Locate the cell with the specified text and output its (X, Y) center coordinate. 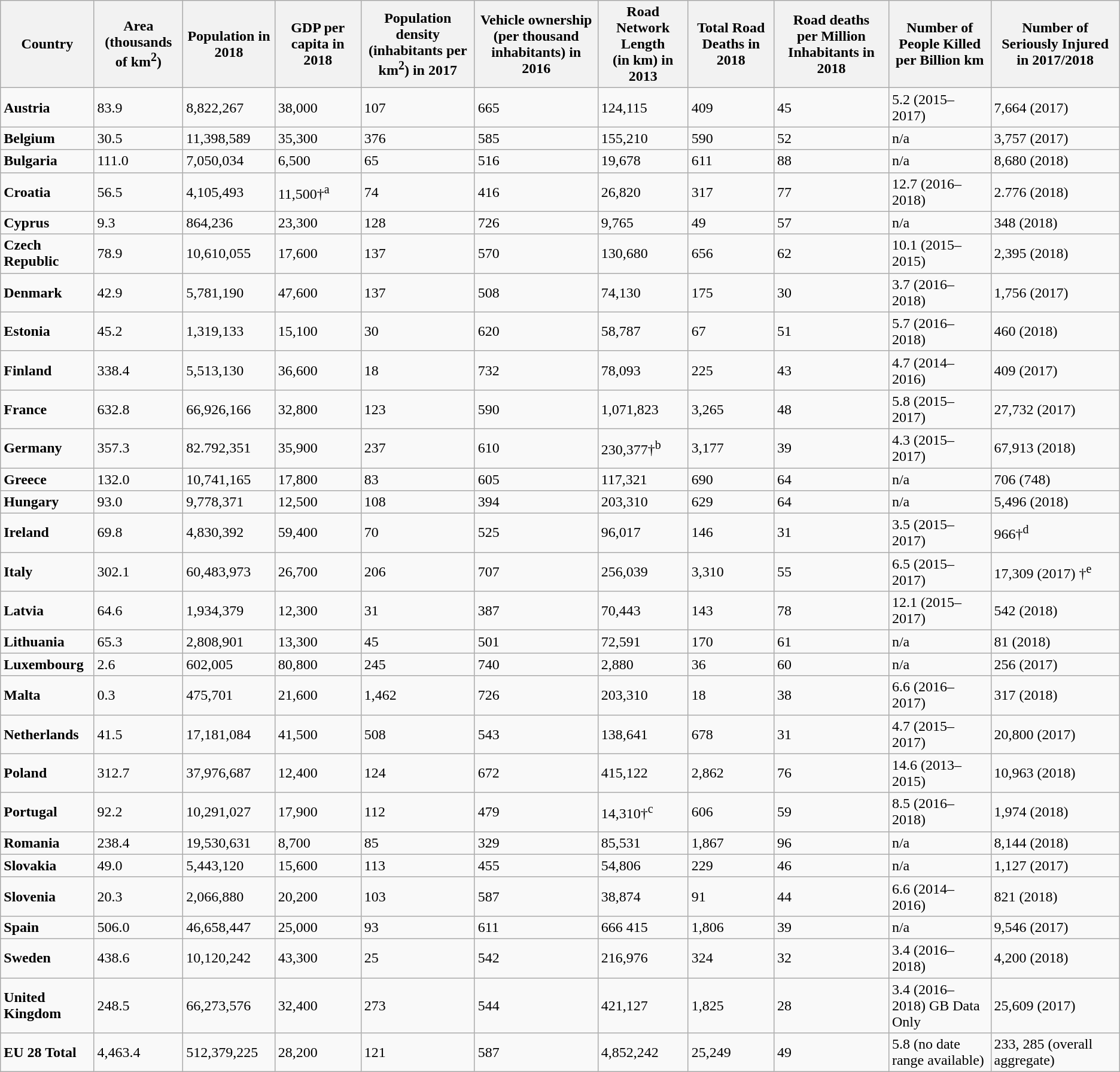
525 (536, 533)
1,825 (731, 1006)
542 (2018) (1055, 611)
42.9 (139, 292)
69.8 (139, 533)
Number of Seriously Injured in 2017/2018 (1055, 44)
237 (418, 448)
3,177 (731, 448)
28,200 (318, 1052)
52 (831, 138)
610 (536, 448)
415,122 (643, 773)
67,913 (2018) (1055, 448)
124,115 (643, 108)
666 415 (643, 927)
10,120,242 (229, 958)
Czech Republic (47, 254)
216,976 (643, 958)
12,500 (318, 502)
Portugal (47, 812)
Spain (47, 927)
Slovakia (47, 866)
113 (418, 866)
47,600 (318, 292)
5.8 (no date range available) (939, 1052)
7,664 (2017) (1055, 108)
421,127 (643, 1006)
17,600 (318, 254)
108 (418, 502)
85,531 (643, 843)
438.6 (139, 958)
8.5 (2016–2018) (939, 812)
15,100 (318, 332)
46,658,447 (229, 927)
348 (2018) (1055, 223)
78 (831, 611)
512,379,225 (229, 1052)
17,900 (318, 812)
85 (418, 843)
Estonia (47, 332)
17,309 (2017) †e (1055, 572)
43,300 (318, 958)
12,400 (318, 773)
76 (831, 773)
13,300 (318, 642)
83.9 (139, 108)
475,701 (229, 696)
8,700 (318, 843)
376 (418, 138)
67 (731, 332)
32 (831, 958)
324 (731, 958)
542 (536, 958)
Austria (47, 108)
4,830,392 (229, 533)
123 (418, 409)
245 (418, 664)
317 (731, 192)
629 (731, 502)
605 (536, 479)
66,273,576 (229, 1006)
Netherlands (47, 734)
3,757 (2017) (1055, 138)
317 (2018) (1055, 696)
225 (731, 370)
55 (831, 572)
620 (536, 332)
1,974 (2018) (1055, 812)
7,050,034 (229, 161)
Hungary (47, 502)
273 (418, 1006)
5,781,190 (229, 292)
4,105,493 (229, 192)
665 (536, 108)
Denmark (47, 292)
585 (536, 138)
4,463.4 (139, 1052)
2,395 (2018) (1055, 254)
3.5 (2015–2017) (939, 533)
5.2 (2015–2017) (939, 108)
32,800 (318, 409)
409 (731, 108)
60,483,973 (229, 572)
1,462 (418, 696)
238.4 (139, 843)
4.7 (2015–2017) (939, 734)
690 (731, 479)
6.6 (2016–2017) (939, 696)
Germany (47, 448)
82.792,351 (229, 448)
821 (2018) (1055, 897)
1,867 (731, 843)
130,680 (643, 254)
74,130 (643, 292)
59,400 (318, 533)
2.776 (2018) (1055, 192)
58,787 (643, 332)
Italy (47, 572)
632.8 (139, 409)
78,093 (643, 370)
37,976,687 (229, 773)
17,181,084 (229, 734)
416 (536, 192)
Ireland (47, 533)
38 (831, 696)
80,800 (318, 664)
5.8 (2015–2017) (939, 409)
1,806 (731, 927)
25,609 (2017) (1055, 1006)
5,496 (2018) (1055, 502)
143 (731, 611)
30.5 (139, 138)
9,546 (2017) (1055, 927)
864,236 (229, 223)
41,500 (318, 734)
6.6 (2014–2016) (939, 897)
10,963 (2018) (1055, 773)
706 (748) (1055, 479)
91 (731, 897)
65.3 (139, 642)
570 (536, 254)
3,310 (731, 572)
111.0 (139, 161)
394 (536, 502)
60 (831, 664)
19,530,631 (229, 843)
707 (536, 572)
10,610,055 (229, 254)
170 (731, 642)
38,874 (643, 897)
23,300 (318, 223)
338.4 (139, 370)
2,066,880 (229, 897)
Sweden (47, 958)
70,443 (643, 611)
36 (731, 664)
17,800 (318, 479)
4.7 (2014–2016) (939, 370)
19,678 (643, 161)
44 (831, 897)
70 (418, 533)
10.1 (2015–2015) (939, 254)
GDP per capita in 2018 (318, 44)
59 (831, 812)
Cyprus (47, 223)
146 (731, 533)
4,852,242 (643, 1052)
Road Network Length(in km) in 2013 (643, 44)
1,127 (2017) (1055, 866)
25,249 (731, 1052)
103 (418, 897)
United Kingdom (47, 1006)
35,900 (318, 448)
117,321 (643, 479)
78.9 (139, 254)
6,500 (318, 161)
229 (731, 866)
672 (536, 773)
20.3 (139, 897)
Vehicle ownership(per thousand inhabitants) in 2016 (536, 44)
732 (536, 370)
27,732 (2017) (1055, 409)
2,808,901 (229, 642)
Number of People Killedper Billion km (939, 44)
4,200 (2018) (1055, 958)
740 (536, 664)
88 (831, 161)
46 (831, 866)
966†d (1055, 533)
Country (47, 44)
Malta (47, 696)
3.7 (2016–2018) (939, 292)
9.3 (139, 223)
387 (536, 611)
3,265 (731, 409)
26,820 (643, 192)
124 (418, 773)
14.6 (2013–2015) (939, 773)
656 (731, 254)
1,071,823 (643, 409)
51 (831, 332)
460 (2018) (1055, 332)
10,741,165 (229, 479)
409 (2017) (1055, 370)
20,200 (318, 897)
230,377†b (643, 448)
112 (418, 812)
Croatia (47, 192)
5.7 (2016–2018) (939, 332)
11,398,589 (229, 138)
15,600 (318, 866)
43 (831, 370)
138,641 (643, 734)
5,513,130 (229, 370)
1,934,379 (229, 611)
65 (418, 161)
0.3 (139, 696)
2,862 (731, 773)
92.2 (139, 812)
Romania (47, 843)
96,017 (643, 533)
EU 28 Total (47, 1052)
32,400 (318, 1006)
516 (536, 161)
57 (831, 223)
25,000 (318, 927)
329 (536, 843)
Total Road Deaths in 2018 (731, 44)
62 (831, 254)
175 (731, 292)
83 (418, 479)
455 (536, 866)
544 (536, 1006)
3.4 (2016–2018) GB Data Only (939, 1006)
1,319,133 (229, 332)
312.7 (139, 773)
678 (731, 734)
45.2 (139, 332)
501 (536, 642)
8,144 (2018) (1055, 843)
2,880 (643, 664)
Population density(inhabitants per km2) in 2017 (418, 44)
9,765 (643, 223)
Slovenia (47, 897)
Poland (47, 773)
233, 285 (overall aggregate) (1055, 1052)
Latvia (47, 611)
Lithuania (47, 642)
54,806 (643, 866)
77 (831, 192)
28 (831, 1006)
302.1 (139, 572)
3.4 (2016–2018) (939, 958)
Bulgaria (47, 161)
8,680 (2018) (1055, 161)
14,310†c (643, 812)
12.7 (2016–2018) (939, 192)
479 (536, 812)
21,600 (318, 696)
11,500†a (318, 192)
4.3 (2015–2017) (939, 448)
107 (418, 108)
Finland (47, 370)
36,600 (318, 370)
12.1 (2015–2017) (939, 611)
81 (2018) (1055, 642)
38,000 (318, 108)
Area(thousands of km2) (139, 44)
506.0 (139, 927)
Greece (47, 479)
25 (418, 958)
9,778,371 (229, 502)
France (47, 409)
2.6 (139, 664)
66,926,166 (229, 409)
155,210 (643, 138)
128 (418, 223)
121 (418, 1052)
35,300 (318, 138)
56.5 (139, 192)
606 (731, 812)
Population in 2018 (229, 44)
Belgium (47, 138)
256 (2017) (1055, 664)
357.3 (139, 448)
72,591 (643, 642)
96 (831, 843)
132.0 (139, 479)
74 (418, 192)
6.5 (2015–2017) (939, 572)
93.0 (139, 502)
248.5 (139, 1006)
93 (418, 927)
8,822,267 (229, 108)
5,443,120 (229, 866)
1,756 (2017) (1055, 292)
Luxembourg (47, 664)
Road deathsper Million Inhabitants in 2018 (831, 44)
602,005 (229, 664)
543 (536, 734)
26,700 (318, 572)
206 (418, 572)
49.0 (139, 866)
20,800 (2017) (1055, 734)
256,039 (643, 572)
41.5 (139, 734)
61 (831, 642)
48 (831, 409)
12,300 (318, 611)
10,291,027 (229, 812)
64.6 (139, 611)
